From the cell containing the given text, extract its center point as (X, Y) coordinate. 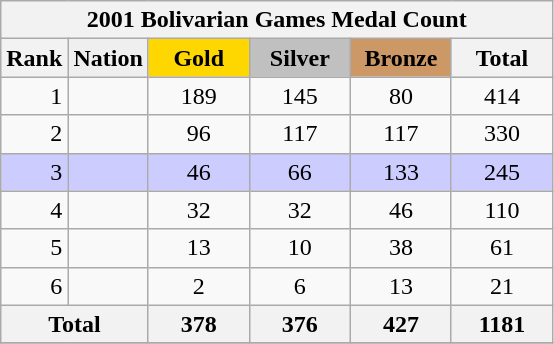
Bronze (400, 58)
38 (400, 248)
4 (34, 210)
Rank (34, 58)
Gold (198, 58)
427 (400, 324)
414 (502, 96)
378 (198, 324)
330 (502, 134)
133 (400, 172)
66 (300, 172)
10 (300, 248)
Silver (300, 58)
145 (300, 96)
21 (502, 286)
110 (502, 210)
80 (400, 96)
3 (34, 172)
1181 (502, 324)
1 (34, 96)
245 (502, 172)
376 (300, 324)
61 (502, 248)
Nation (108, 58)
96 (198, 134)
2001 Bolivarian Games Medal Count (277, 20)
5 (34, 248)
189 (198, 96)
